Return (x, y) of the center of cell containing provided text 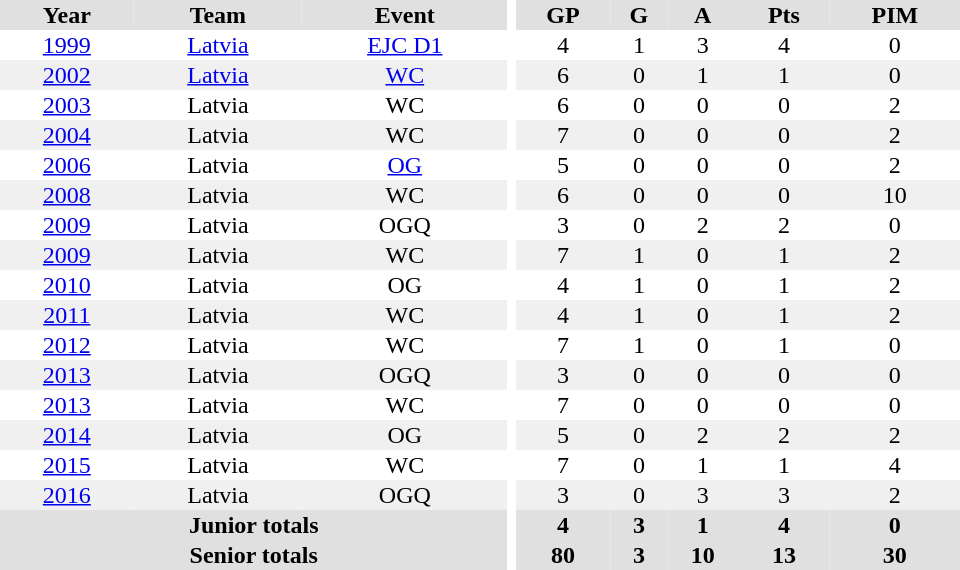
2010 (67, 285)
G (638, 15)
PIM (895, 15)
2016 (67, 495)
Junior totals (254, 525)
Year (67, 15)
2008 (67, 195)
2004 (67, 135)
2014 (67, 435)
Pts (784, 15)
2015 (67, 465)
Team (218, 15)
30 (895, 555)
2003 (67, 105)
Senior totals (254, 555)
GP (562, 15)
1999 (67, 45)
A (702, 15)
EJC D1 (404, 45)
13 (784, 555)
Event (404, 15)
2006 (67, 165)
2002 (67, 75)
2011 (67, 315)
2012 (67, 345)
80 (562, 555)
